Determine the [x, y] coordinate at the center of the cell enclosing the given text.  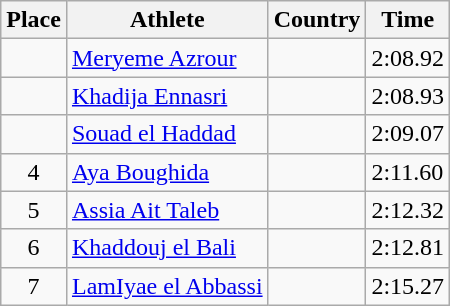
2:09.07 [408, 134]
Khaddouj el Bali [167, 248]
2:15.27 [408, 286]
Assia Ait Taleb [167, 210]
2:08.93 [408, 96]
6 [34, 248]
2:12.32 [408, 210]
2:08.92 [408, 58]
Country [317, 20]
Souad el Haddad [167, 134]
5 [34, 210]
Khadija Ennasri [167, 96]
Athlete [167, 20]
2:12.81 [408, 248]
4 [34, 172]
2:11.60 [408, 172]
Time [408, 20]
Place [34, 20]
Meryeme Azrour [167, 58]
LamIyae el Abbassi [167, 286]
7 [34, 286]
Aya Boughida [167, 172]
